Detect which cell encompasses the target text, then output its [X, Y] center coordinate. 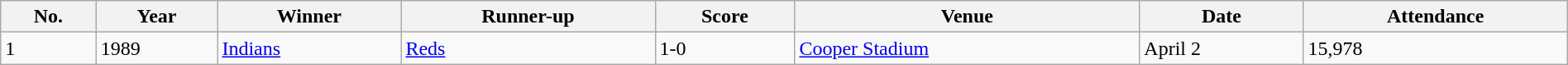
Runner-up [528, 17]
1989 [157, 48]
15,978 [1436, 48]
1-0 [724, 48]
April 2 [1221, 48]
Year [157, 17]
Attendance [1436, 17]
Winner [309, 17]
Date [1221, 17]
Cooper Stadium [968, 48]
1 [48, 48]
Indians [309, 48]
Reds [528, 48]
Venue [968, 17]
No. [48, 17]
Score [724, 17]
